Return the [X, Y] coordinate for the center point of the cell that contains the specified text.  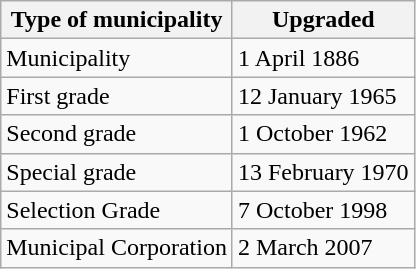
Special grade [117, 172]
Municipal Corporation [117, 248]
Selection Grade [117, 210]
Municipality [117, 58]
1 April 1886 [323, 58]
7 October 1998 [323, 210]
13 February 1970 [323, 172]
First grade [117, 96]
Upgraded [323, 20]
12 January 1965 [323, 96]
Second grade [117, 134]
2 March 2007 [323, 248]
1 October 1962 [323, 134]
Type of municipality [117, 20]
